From the cell containing the given text, extract its center point as (X, Y) coordinate. 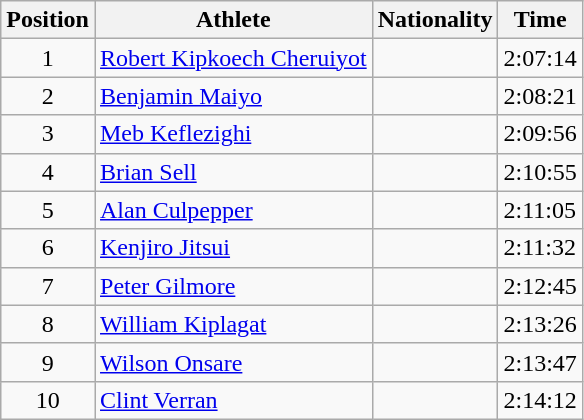
2:07:14 (540, 58)
Clint Verran (233, 400)
2:11:05 (540, 210)
Peter Gilmore (233, 286)
Time (540, 20)
4 (48, 172)
Alan Culpepper (233, 210)
Kenjiro Jitsui (233, 248)
2:14:12 (540, 400)
2:13:47 (540, 362)
Nationality (435, 20)
Meb Keflezighi (233, 134)
Benjamin Maiyo (233, 96)
2 (48, 96)
Athlete (233, 20)
Position (48, 20)
2:11:32 (540, 248)
2:09:56 (540, 134)
6 (48, 248)
2:10:55 (540, 172)
7 (48, 286)
2:13:26 (540, 324)
9 (48, 362)
5 (48, 210)
8 (48, 324)
2:12:45 (540, 286)
2:08:21 (540, 96)
10 (48, 400)
1 (48, 58)
3 (48, 134)
Wilson Onsare (233, 362)
William Kiplagat (233, 324)
Brian Sell (233, 172)
Robert Kipkoech Cheruiyot (233, 58)
